Capture the cell that displays the provided text and extract its [x, y] central coordinate. 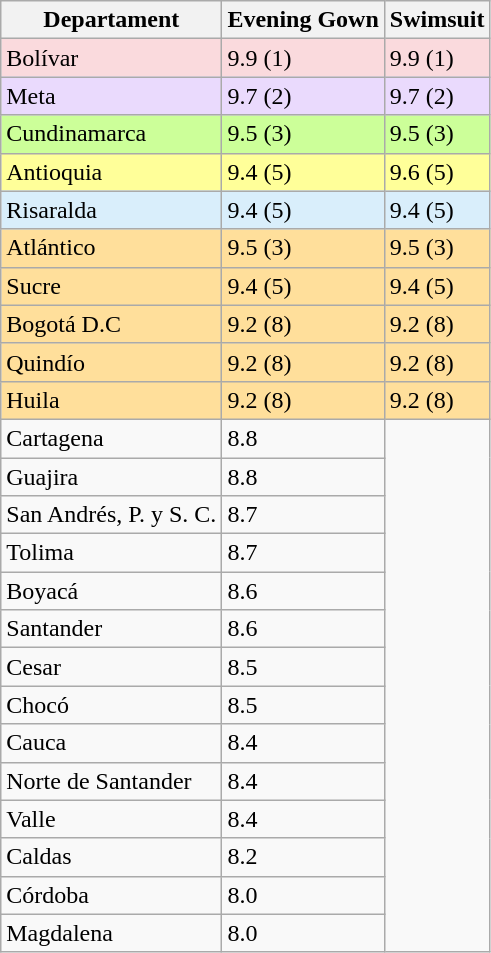
Swimsuit [437, 20]
Guajira [112, 477]
Norte de Santander [112, 781]
9.6 (5) [437, 172]
Evening Gown [303, 20]
Caldas [112, 857]
Atlántico [112, 248]
8.2 [303, 857]
Boyacá [112, 591]
Bolívar [112, 58]
Meta [112, 96]
Departament [112, 20]
Cundinamarca [112, 134]
Cartagena [112, 438]
Risaralda [112, 210]
Santander [112, 629]
Quindío [112, 362]
Huila [112, 400]
Cauca [112, 743]
Antioquia [112, 172]
San Andrés, P. y S. C. [112, 515]
Cesar [112, 667]
Sucre [112, 286]
Córdoba [112, 895]
Valle [112, 819]
Bogotá D.C [112, 324]
Magdalena [112, 933]
Tolima [112, 553]
Chocó [112, 705]
